Capture the cell that displays the provided text and extract its [x, y] central coordinate. 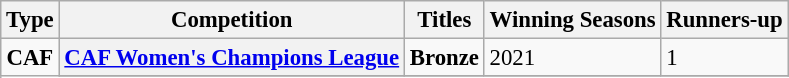
1 [724, 58]
Winning Seasons [572, 20]
2021 [572, 58]
Competition [232, 20]
Runners-up [724, 20]
Bronze [444, 58]
CAF [30, 58]
Type [30, 20]
CAF Women's Champions League [232, 58]
Titles [444, 20]
